Return the [x, y] coordinate for the center point of the cell that contains the specified text.  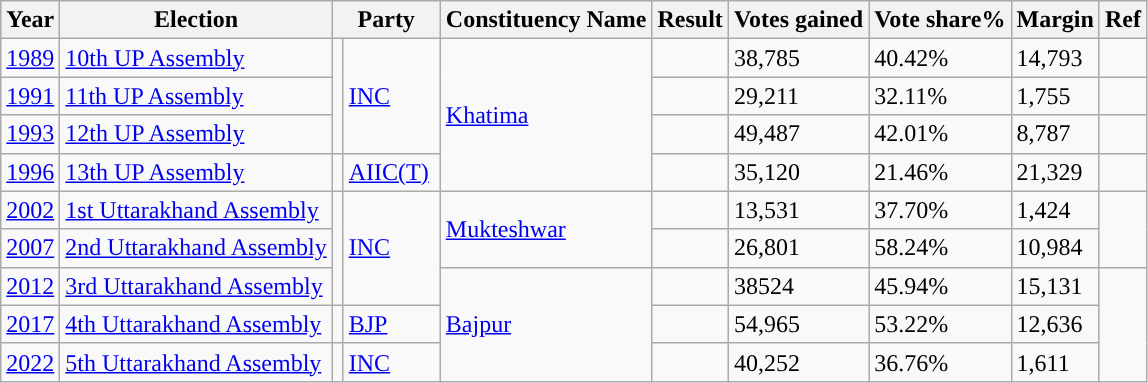
3rd Uttarakhand Assembly [196, 286]
12,636 [1055, 324]
21.46% [940, 172]
38,785 [798, 58]
Bajpur [546, 324]
38524 [798, 286]
35,120 [798, 172]
2002 [30, 210]
2007 [30, 248]
5th Uttarakhand Assembly [196, 362]
10th UP Assembly [196, 58]
4th Uttarakhand Assembly [196, 324]
1,424 [1055, 210]
AIIC(T) [392, 172]
58.24% [940, 248]
1,611 [1055, 362]
15,131 [1055, 286]
Votes gained [798, 20]
Mukteshwar [546, 229]
37.70% [940, 210]
1993 [30, 134]
42.01% [940, 134]
Constituency Name [546, 20]
2nd Uttarakhand Assembly [196, 248]
Vote share% [940, 20]
53.22% [940, 324]
Khatima [546, 115]
10,984 [1055, 248]
12th UP Assembly [196, 134]
1991 [30, 96]
13th UP Assembly [196, 172]
2022 [30, 362]
21,329 [1055, 172]
1996 [30, 172]
26,801 [798, 248]
40.42% [940, 58]
Result [690, 20]
BJP [392, 324]
32.11% [940, 96]
14,793 [1055, 58]
8,787 [1055, 134]
40,252 [798, 362]
1989 [30, 58]
1,755 [1055, 96]
Election [196, 20]
Party [386, 20]
Margin [1055, 20]
54,965 [798, 324]
2017 [30, 324]
Ref [1122, 20]
49,487 [798, 134]
2012 [30, 286]
11th UP Assembly [196, 96]
36.76% [940, 362]
45.94% [940, 286]
29,211 [798, 96]
13,531 [798, 210]
Year [30, 20]
1st Uttarakhand Assembly [196, 210]
